Pinpoint the cell where the given text exists, returning its [X, Y] midpoint coordinate. 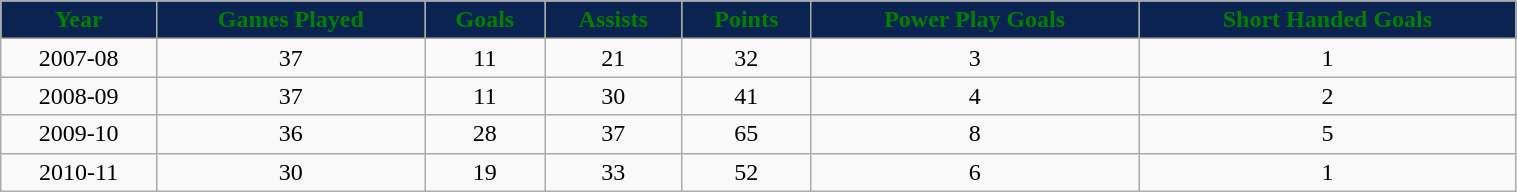
Power Play Goals [974, 20]
4 [974, 96]
8 [974, 134]
5 [1328, 134]
Short Handed Goals [1328, 20]
33 [613, 172]
32 [746, 58]
2007-08 [79, 58]
2 [1328, 96]
Games Played [292, 20]
Year [79, 20]
65 [746, 134]
52 [746, 172]
28 [484, 134]
41 [746, 96]
Goals [484, 20]
2010-11 [79, 172]
19 [484, 172]
36 [292, 134]
2009-10 [79, 134]
Points [746, 20]
2008-09 [79, 96]
Assists [613, 20]
21 [613, 58]
3 [974, 58]
6 [974, 172]
